Scan for the cell matching the given text and deliver its [X, Y] coordinate at center. 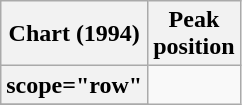
Chart (1994) [74, 34]
Peakposition [194, 34]
scope="row" [74, 85]
